Provide the [X, Y] coordinate of the cell's center where the given text is located.  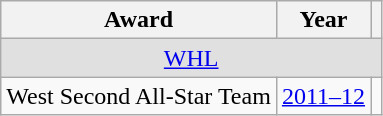
Award [139, 20]
WHL [192, 58]
Year [323, 20]
2011–12 [323, 96]
West Second All-Star Team [139, 96]
